Determine the (X, Y) coordinate at the center of the cell enclosing the given text.  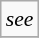
see (20, 19)
